Extract the [X, Y] coordinate from the center of the cell holding the provided text.  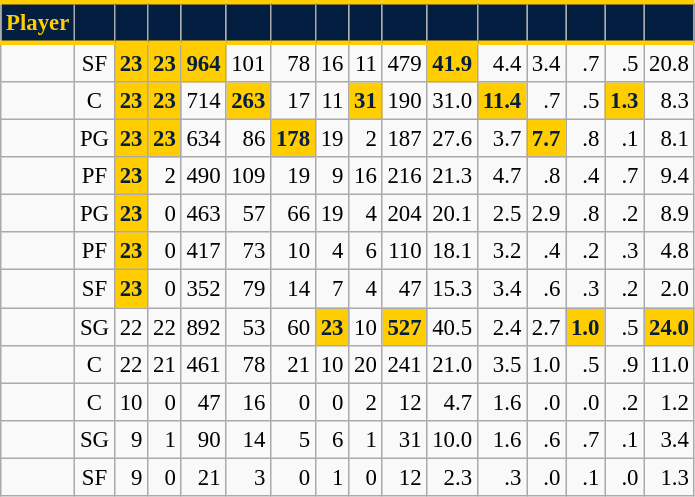
2.0 [669, 289]
3.5 [502, 364]
352 [204, 289]
2.3 [452, 477]
634 [204, 139]
101 [248, 62]
11.4 [502, 101]
3 [248, 477]
216 [404, 176]
263 [248, 101]
20.8 [669, 62]
2.4 [502, 327]
964 [204, 62]
187 [404, 139]
27.6 [452, 139]
11.0 [669, 364]
79 [248, 289]
527 [404, 327]
10.0 [452, 439]
18.1 [452, 251]
109 [248, 176]
7 [332, 289]
66 [294, 214]
73 [248, 251]
3.7 [502, 139]
190 [404, 101]
8.1 [669, 139]
15.3 [452, 289]
4.4 [502, 62]
20.1 [452, 214]
5 [294, 439]
21.0 [452, 364]
31.0 [452, 101]
714 [204, 101]
2.5 [502, 214]
9.4 [669, 176]
892 [204, 327]
1.2 [669, 402]
57 [248, 214]
60 [294, 327]
53 [248, 327]
24.0 [669, 327]
479 [404, 62]
204 [404, 214]
40.5 [452, 327]
.9 [624, 364]
17 [294, 101]
Player [38, 22]
2.7 [546, 327]
8.3 [669, 101]
21.3 [452, 176]
241 [404, 364]
417 [204, 251]
8.9 [669, 214]
86 [248, 139]
20 [366, 364]
90 [204, 439]
178 [294, 139]
4.8 [669, 251]
3.2 [502, 251]
7.7 [546, 139]
110 [404, 251]
41.9 [452, 62]
490 [204, 176]
461 [204, 364]
2.9 [546, 214]
463 [204, 214]
